Capture the cell that displays the provided text and extract its (X, Y) central coordinate. 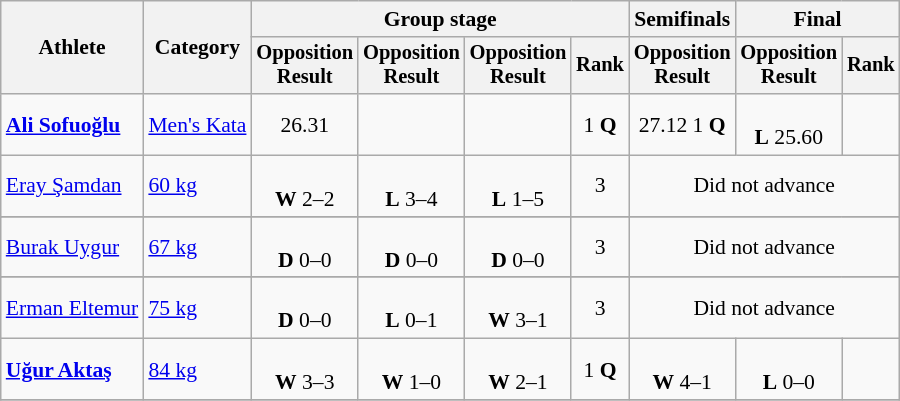
L 3–4 (412, 186)
Burak Uygur (72, 248)
Uğur Aktaş (72, 370)
W 1–0 (412, 370)
Ali Sofuoğlu (72, 124)
Eray Şamdan (72, 186)
W 4–1 (682, 370)
W 2–1 (518, 370)
67 kg (197, 248)
W 3–1 (518, 308)
75 kg (197, 308)
27.12 1 Q (682, 124)
Semifinals (682, 19)
W 3–3 (304, 370)
L 25.60 (788, 124)
Final (817, 19)
Athlete (72, 48)
60 kg (197, 186)
Group stage (440, 19)
L 1–5 (518, 186)
Category (197, 48)
L 0–1 (412, 308)
84 kg (197, 370)
L 0–0 (788, 370)
Erman Eltemur (72, 308)
Men's Kata (197, 124)
W 2–2 (304, 186)
26.31 (304, 124)
